Provide the [X, Y] coordinate of the cell's center where the given text is located.  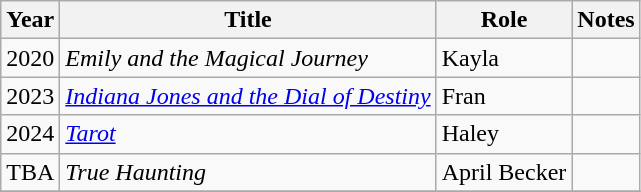
April Becker [504, 172]
Notes [606, 20]
Role [504, 20]
Indiana Jones and the Dial of Destiny [248, 96]
2023 [30, 96]
Year [30, 20]
2020 [30, 58]
Emily and the Magical Journey [248, 58]
Title [248, 20]
True Haunting [248, 172]
TBA [30, 172]
2024 [30, 134]
Tarot [248, 134]
Fran [504, 96]
Kayla [504, 58]
Haley [504, 134]
